Search for the cell housing the specified text and yield its (X, Y) center coordinate. 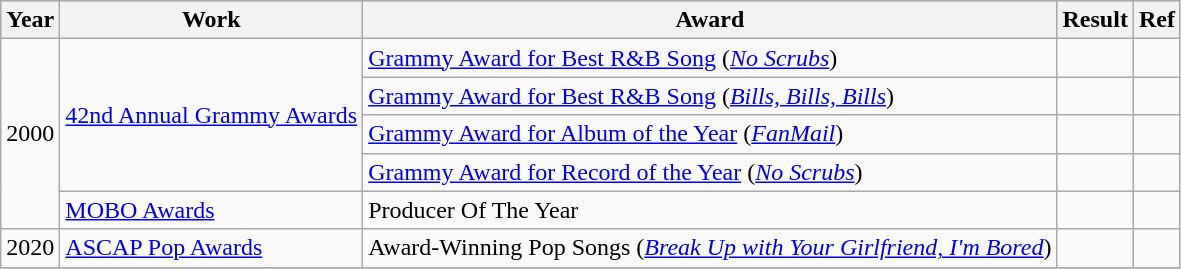
Award-Winning Pop Songs (Break Up with Your Girlfriend, I'm Bored) (710, 248)
Producer Of The Year (710, 210)
Year (30, 20)
Grammy Award for Best R&B Song (No Scrubs) (710, 58)
Result (1095, 20)
MOBO Awards (212, 210)
Grammy Award for Best R&B Song (Bills, Bills, Bills) (710, 96)
Award (710, 20)
Grammy Award for Record of the Year (No Scrubs) (710, 172)
ASCAP Pop Awards (212, 248)
2020 (30, 248)
Grammy Award for Album of the Year (FanMail) (710, 134)
Work (212, 20)
2000 (30, 134)
42nd Annual Grammy Awards (212, 115)
Ref (1156, 20)
